Locate the cell with the specified text and output its [X, Y] center coordinate. 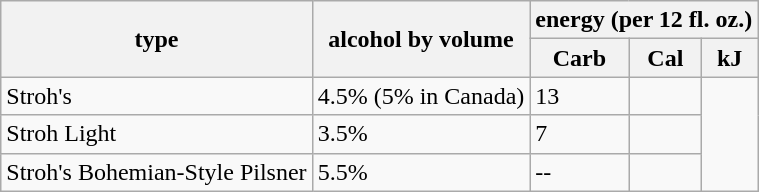
-- [580, 172]
3.5% [421, 134]
alcohol by volume [421, 39]
type [156, 39]
7 [580, 134]
Stroh's Bohemian-Style Pilsner [156, 172]
4.5% (5% in Canada) [421, 96]
Carb [580, 58]
5.5% [421, 172]
kJ [730, 58]
13 [580, 96]
Stroh's [156, 96]
energy (per 12 fl. oz.) [644, 20]
Stroh Light [156, 134]
Cal [666, 58]
